Locate the cell with the specified text and output its [X, Y] center coordinate. 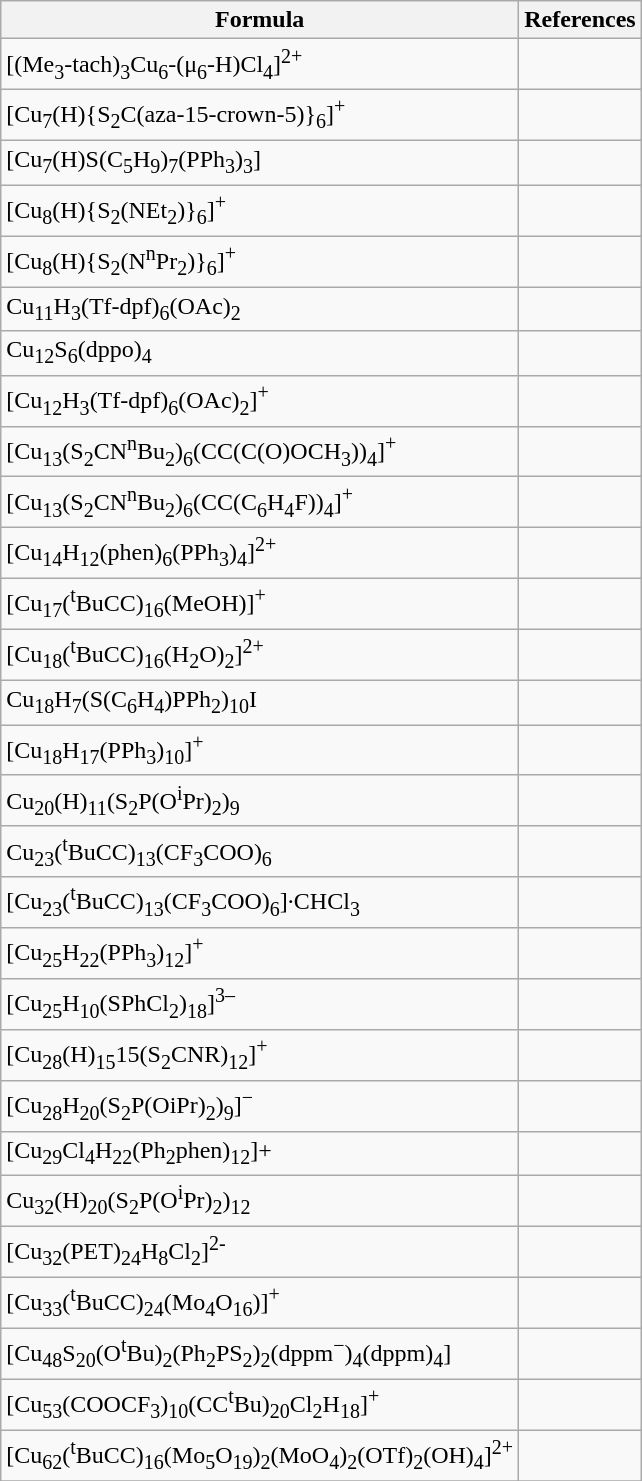
[Cu28(H)1515(S2CNR)12]+ [260, 1056]
References [580, 20]
[Cu25H22(PPh3)12]+ [260, 954]
[Cu8(H){S2(NnPr2)}6]+ [260, 262]
Cu20(H)11(S2P(OiPr)2)9 [260, 800]
[Cu13(S2CNnBu2)6(CC(C6H4F))4]+ [260, 502]
Cu32(H)20(S2P(OiPr)2)12 [260, 1202]
[Cu14H12(phen)6(PPh3)4]2+ [260, 554]
[Cu8(H){S2(NEt2)}6]+ [260, 210]
[Cu62(tBuCC)16(Mo5O19)2(MoO4)2(OTf)2(OH)4]2+ [260, 1456]
[Cu29Cl4H22(Ph2phen)12]+ [260, 1153]
Cu12S6(dppo)4 [260, 353]
[Cu18H17(PPh3)10]+ [260, 750]
[Cu33(tBuCC)24(Mo4O16)]+ [260, 1302]
[(Me3-tach)3Cu6-(μ6-H)Cl4]2+ [260, 64]
[Cu17(tBuCC)16(MeOH)]+ [260, 604]
[Cu28H20(S2P(OiPr)2)9]− [260, 1106]
Cu11H3(Tf-dpf)6(OAc)2 [260, 308]
[Cu13(S2CNnBu2)6(CC(C(O)OCH3))4]+ [260, 452]
[Cu7(H){S2C(aza-15-crown-5)}6]+ [260, 116]
[Cu18(tBuCC)16(H2O)2]2+ [260, 654]
Cu23(tBuCC)13(CF3COO)6 [260, 852]
[Cu12H3(Tf-dpf)6(OAc)2]+ [260, 400]
[Cu25H10(SPhCl2)18]3– [260, 1004]
[Cu48S20(OtBu)2(Ph2PS2)2(dppm−)4(dppm)4] [260, 1354]
Cu18H7(S(C6H4)PPh2)10I [260, 702]
[Cu7(H)S(C5H9)7(PPh3)3] [260, 162]
[Cu23(tBuCC)13(CF3COO)6]·CHCl3 [260, 902]
[Cu32(PET)24H8Cl2]2- [260, 1252]
[Cu53(COOCF3)10(CCtBu)20Cl2H18]+ [260, 1404]
Formula [260, 20]
